Output the [X, Y] coordinate of the center of the cell containing the given text.  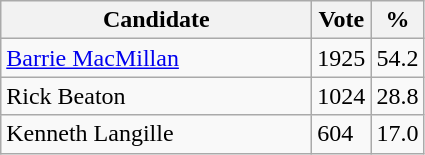
Kenneth Langille [156, 134]
604 [342, 134]
Rick Beaton [156, 96]
28.8 [398, 96]
54.2 [398, 58]
1925 [342, 58]
Vote [342, 20]
1024 [342, 96]
% [398, 20]
17.0 [398, 134]
Barrie MacMillan [156, 58]
Candidate [156, 20]
